From the cell containing the given text, extract its center point as [x, y] coordinate. 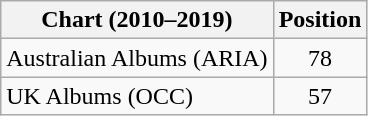
Position [320, 20]
78 [320, 58]
UK Albums (OCC) [137, 96]
Australian Albums (ARIA) [137, 58]
57 [320, 96]
Chart (2010–2019) [137, 20]
